Pinpoint the cell where the given text exists, returning its [x, y] midpoint coordinate. 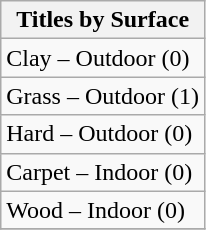
Wood – Indoor (0) [103, 210]
Grass – Outdoor (1) [103, 96]
Carpet – Indoor (0) [103, 172]
Hard – Outdoor (0) [103, 134]
Titles by Surface [103, 20]
Clay – Outdoor (0) [103, 58]
